Detect which cell encompasses the target text, then output its [x, y] center coordinate. 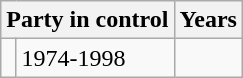
1974-1998 [95, 58]
Years [208, 20]
Party in control [88, 20]
